For the text-containing cell, return its midpoint in [X, Y] coordinate format. 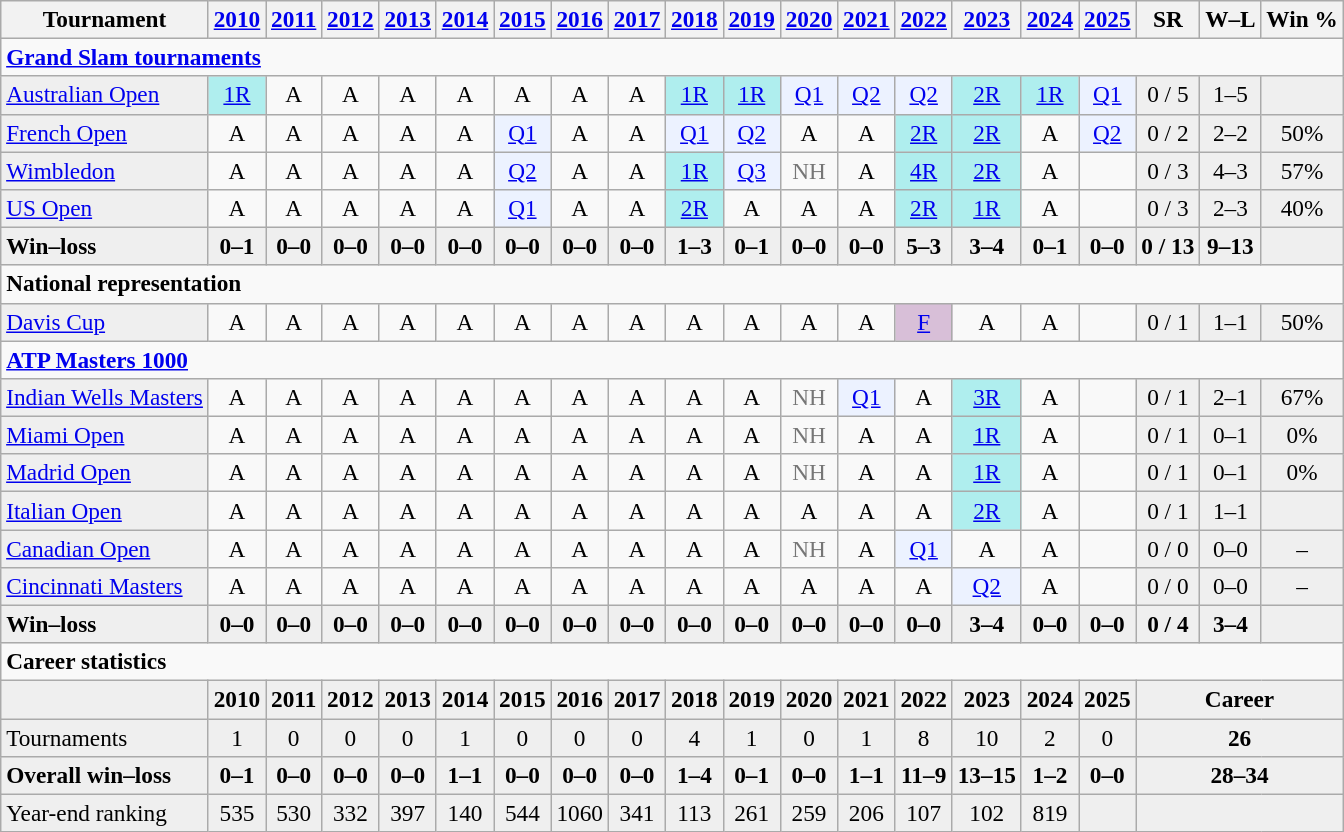
0 / 5 [1168, 95]
4–3 [1230, 170]
8 [924, 737]
67% [1302, 397]
341 [636, 813]
13–15 [986, 775]
4 [694, 737]
Madrid Open [105, 473]
W–L [1230, 19]
Canadian Open [105, 548]
French Open [105, 133]
28–34 [1240, 775]
5–3 [924, 246]
SR [1168, 19]
11–9 [924, 775]
113 [694, 813]
206 [866, 813]
Year-end ranking [105, 813]
1060 [580, 813]
140 [464, 813]
Tournament [105, 19]
F [924, 322]
10 [986, 737]
Davis Cup [105, 322]
102 [986, 813]
535 [236, 813]
2–2 [1230, 133]
ATP Masters 1000 [672, 359]
Q3 [752, 170]
261 [752, 813]
Career statistics [672, 662]
Win % [1302, 19]
259 [808, 813]
0 / 4 [1168, 624]
1–4 [694, 775]
4R [924, 170]
2 [1050, 737]
9–13 [1230, 246]
0 / 13 [1168, 246]
US Open [105, 208]
1–2 [1050, 775]
Grand Slam tournaments [672, 57]
40% [1302, 208]
1–5 [1230, 95]
2–3 [1230, 208]
332 [350, 813]
Miami Open [105, 435]
107 [924, 813]
397 [408, 813]
Australian Open [105, 95]
National representation [672, 284]
1–3 [694, 246]
Overall win–loss [105, 775]
2–1 [1230, 397]
Indian Wells Masters [105, 397]
26 [1240, 737]
3R [986, 397]
57% [1302, 170]
Wimbledon [105, 170]
530 [294, 813]
Cincinnati Masters [105, 586]
544 [522, 813]
Italian Open [105, 510]
Tournaments [105, 737]
0 / 2 [1168, 133]
819 [1050, 813]
Career [1240, 699]
